Detect which cell encompasses the target text, then output its [X, Y] center coordinate. 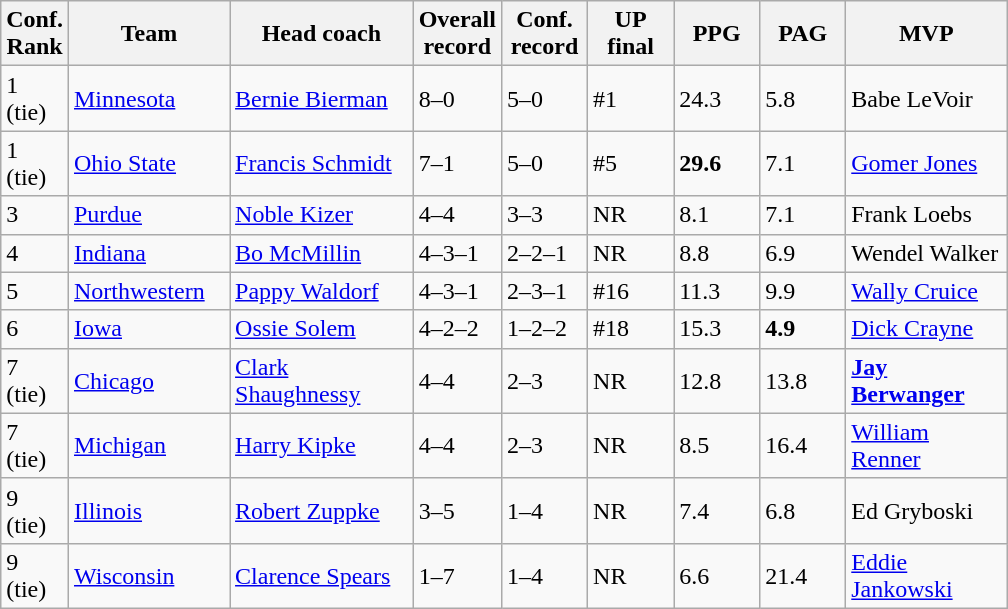
Gomer Jones [926, 164]
3–5 [457, 510]
11.3 [717, 291]
6.8 [803, 510]
Eddie Jankowski [926, 576]
PPG [717, 34]
William Renner [926, 446]
Dick Crayne [926, 329]
8.8 [717, 253]
Head coach [322, 34]
6 [35, 329]
8.1 [717, 215]
Bernie Bierman [322, 98]
Ossie Solem [322, 329]
#16 [631, 291]
3 [35, 215]
6.9 [803, 253]
Conf. record [544, 34]
Frank Loebs [926, 215]
Babe LeVoir [926, 98]
Bo McMillin [322, 253]
Robert Zuppke [322, 510]
8.5 [717, 446]
21.4 [803, 576]
Jay Berwanger [926, 380]
15.3 [717, 329]
5 [35, 291]
24.3 [717, 98]
Ohio State [148, 164]
4–2–2 [457, 329]
PAG [803, 34]
12.8 [717, 380]
Chicago [148, 380]
2–3–1 [544, 291]
Harry Kipke [322, 446]
UPfinal [631, 34]
Illinois [148, 510]
Northwestern [148, 291]
Noble Kizer [322, 215]
Purdue [148, 215]
#1 [631, 98]
#18 [631, 329]
Francis Schmidt [322, 164]
Team [148, 34]
7–1 [457, 164]
5.8 [803, 98]
1–7 [457, 576]
Ed Gryboski [926, 510]
2–2–1 [544, 253]
4 [35, 253]
16.4 [803, 446]
Wendel Walker [926, 253]
Iowa [148, 329]
6.6 [717, 576]
4.9 [803, 329]
Wisconsin [148, 576]
Indiana [148, 253]
MVP [926, 34]
Pappy Waldorf [322, 291]
Clark Shaughnessy [322, 380]
9.9 [803, 291]
Clarence Spears [322, 576]
#5 [631, 164]
Minnesota [148, 98]
13.8 [803, 380]
Conf. Rank [35, 34]
1–2–2 [544, 329]
Michigan [148, 446]
Overall record [457, 34]
3–3 [544, 215]
29.6 [717, 164]
7.4 [717, 510]
8–0 [457, 98]
Wally Cruice [926, 291]
